Detect which cell encompasses the target text, then output its (x, y) center coordinate. 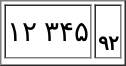
۹۲ (108, 31)
۱۲ ۳۴۵ (48, 31)
